Provide the [x, y] coordinate of the cell's center where the given text is located.  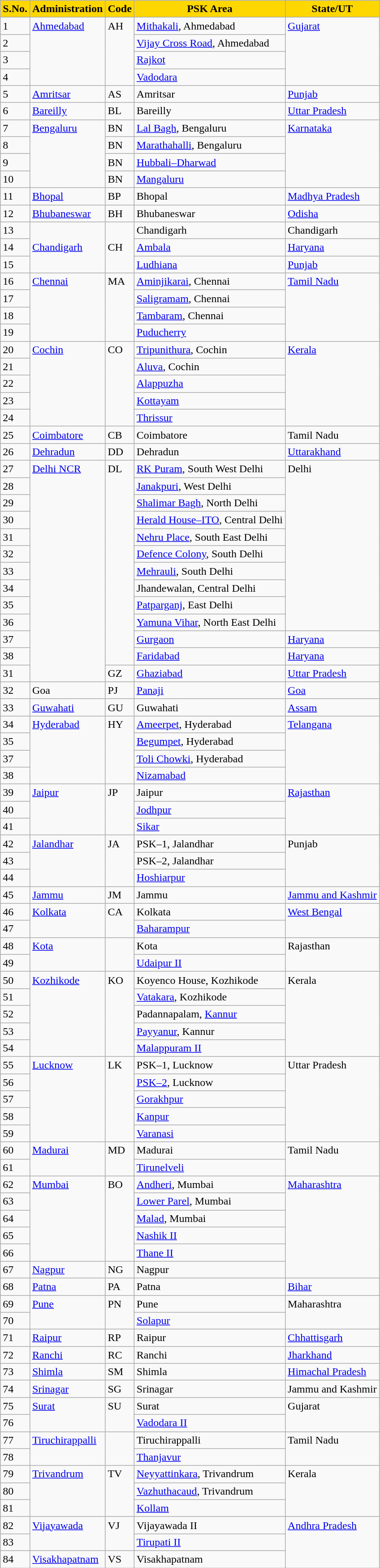
Saligramam, Chennai [210, 299]
Sikar [210, 827]
PSK–2, Jalandhar [210, 861]
22 [15, 384]
18 [15, 316]
84 [15, 1559]
20 [15, 350]
21 [15, 367]
74 [15, 1389]
Nashik II [210, 1235]
SM [120, 1372]
43 [15, 861]
64 [15, 1218]
71 [15, 1338]
70 [15, 1321]
S.No. [15, 9]
Kollam [210, 1508]
Shalimar Bagh, North Delhi [210, 503]
Udaipur II [210, 963]
58 [15, 1116]
61 [15, 1167]
81 [15, 1508]
HY [120, 750]
Puducherry [210, 333]
Tripunithura, Cochin [210, 350]
Gorakhpur [210, 1099]
Bihar [332, 1286]
AS [120, 94]
Patparganj, East Delhi [210, 605]
Andheri, Mumbai [210, 1184]
CB [120, 435]
72 [15, 1355]
JA [120, 861]
Vijay Cross Road, Ahmedabad [210, 43]
Faridabad [210, 656]
Thane II [210, 1252]
Tirunelveli [210, 1167]
83 [15, 1542]
14 [15, 248]
19 [15, 333]
11 [15, 196]
23 [15, 401]
26 [15, 452]
63 [15, 1201]
Ameerpet, Hyderabad [210, 724]
Thanjavur [210, 1457]
49 [15, 963]
JM [120, 895]
Nizamabad [210, 776]
Tambaram, Chennai [210, 316]
Jharkhand [332, 1355]
Vijayawada [67, 1534]
Solapur [210, 1321]
Thrissur [210, 418]
Odisha [332, 214]
60 [15, 1150]
BH [120, 214]
Lower Parel, Mumbai [210, 1201]
65 [15, 1235]
Vazhuthacaud, Trivandrum [210, 1491]
Uttarakhand [332, 452]
Gurgaon [210, 639]
42 [15, 844]
KO [120, 1014]
VJ [120, 1534]
Mangaluru [210, 179]
Hoshiarpur [210, 878]
SG [120, 1389]
PN [120, 1312]
78 [15, 1457]
DD [120, 452]
62 [15, 1184]
15 [15, 265]
44 [15, 878]
Neyyattinkara, Trivandrum [210, 1474]
Kottayam [210, 401]
Mithakali, Ahmedabad [210, 26]
10 [15, 179]
Ahmedabad [67, 51]
Kozhikode [67, 1014]
53 [15, 1031]
PSK–1, Lucknow [210, 1065]
50 [15, 980]
CO [120, 384]
30 [15, 520]
Payyanur, Kannur [210, 1031]
Begumpet, Hyderabad [210, 741]
5 [15, 94]
CA [120, 920]
MD [120, 1159]
GZ [120, 673]
GU [120, 707]
82 [15, 1525]
56 [15, 1082]
8 [15, 145]
25 [15, 435]
LK [120, 1099]
80 [15, 1491]
VS [120, 1559]
27 [15, 469]
Delhi NCR [67, 571]
40 [15, 810]
SU [120, 1414]
Jalandhar [67, 861]
Lal Bagh, Bengaluru [210, 128]
Assam [332, 707]
6 [15, 111]
Panaji [210, 690]
Trivandrum [67, 1491]
Toli Chowki, Hyderabad [210, 759]
Yamuna Vihar, North East Delhi [210, 622]
Janakpuri, West Delhi [210, 486]
AH [120, 51]
Defence Colony, South Delhi [210, 554]
Karnataka [332, 154]
CH [120, 248]
DL [120, 562]
79 [15, 1474]
52 [15, 1014]
Vijayawada II [210, 1525]
BL [120, 111]
7 [15, 128]
JP [120, 810]
47 [15, 929]
Rajkot [210, 60]
Tirupati II [210, 1542]
Code [120, 9]
PSK Area [210, 9]
Jhandewalan, Central Delhi [210, 588]
66 [15, 1252]
55 [15, 1065]
41 [15, 827]
17 [15, 299]
54 [15, 1048]
24 [15, 418]
Chhattisgarh [332, 1338]
76 [15, 1423]
69 [15, 1304]
Delhi [332, 545]
2 [15, 43]
RC [120, 1355]
48 [15, 946]
9 [15, 162]
NG [120, 1269]
Telangana [332, 750]
West Bengal [332, 920]
Padannapalam, Kannur [210, 1014]
67 [15, 1269]
Vadodara [210, 77]
51 [15, 997]
77 [15, 1440]
36 [15, 622]
46 [15, 912]
Bengaluru [67, 154]
Ambala [210, 248]
Vadodara II [210, 1423]
Madhya Pradesh [332, 196]
RP [120, 1338]
Lucknow [67, 1099]
MA [120, 307]
39 [15, 793]
Aminjikarai, Chennai [210, 282]
Mehrauli, South Delhi [210, 571]
Alappuzha [210, 384]
Nehru Place, South East Delhi [210, 537]
57 [15, 1099]
Jodhpur [210, 810]
Hubbali–Dharwad [210, 162]
75 [15, 1406]
3 [15, 60]
68 [15, 1286]
Administration [67, 9]
PSK–1, Jalandhar [210, 844]
Koyenco House, Kozhikode [210, 980]
28 [15, 486]
Mumbai [67, 1218]
Chennai [67, 307]
Malappuram II [210, 1048]
Marathahalli, Bengaluru [210, 145]
73 [15, 1372]
4 [15, 77]
Ghaziabad [210, 673]
Varanasi [210, 1133]
Kanpur [210, 1116]
59 [15, 1133]
PJ [120, 690]
PSK–2, Lucknow [210, 1082]
16 [15, 282]
BO [120, 1218]
Ludhiana [210, 265]
Herald House–ITO, Central Delhi [210, 520]
Vatakara, Kozhikode [210, 997]
Aluva, Cochin [210, 367]
Hyderabad [67, 750]
Himachal Pradesh [332, 1372]
PA [120, 1286]
Cochin [67, 384]
12 [15, 214]
Malad, Mumbai [210, 1218]
Andhra Pradesh [332, 1542]
RK Puram, South West Delhi [210, 469]
BP [120, 196]
State/UT [332, 9]
1 [15, 26]
TV [120, 1491]
29 [15, 503]
45 [15, 895]
13 [15, 231]
Baharampur [210, 929]
